Pinpoint the cell where the given text exists, returning its [X, Y] midpoint coordinate. 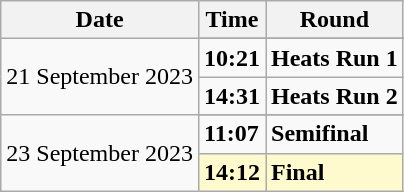
21 September 2023 [100, 77]
Semifinal [335, 134]
14:31 [232, 96]
Date [100, 20]
Final [335, 172]
Heats Run 1 [335, 58]
Time [232, 20]
10:21 [232, 58]
Round [335, 20]
Heats Run 2 [335, 96]
14:12 [232, 172]
23 September 2023 [100, 153]
11:07 [232, 134]
